Find where the given text appears and provide that cell's center as [x, y] coordinate. 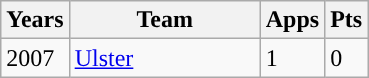
Years [35, 20]
Ulster [164, 58]
1 [292, 58]
Apps [292, 20]
0 [346, 58]
2007 [35, 58]
Pts [346, 20]
Team [164, 20]
